Provide the (x, y) coordinate of the cell's center where the given text is located.  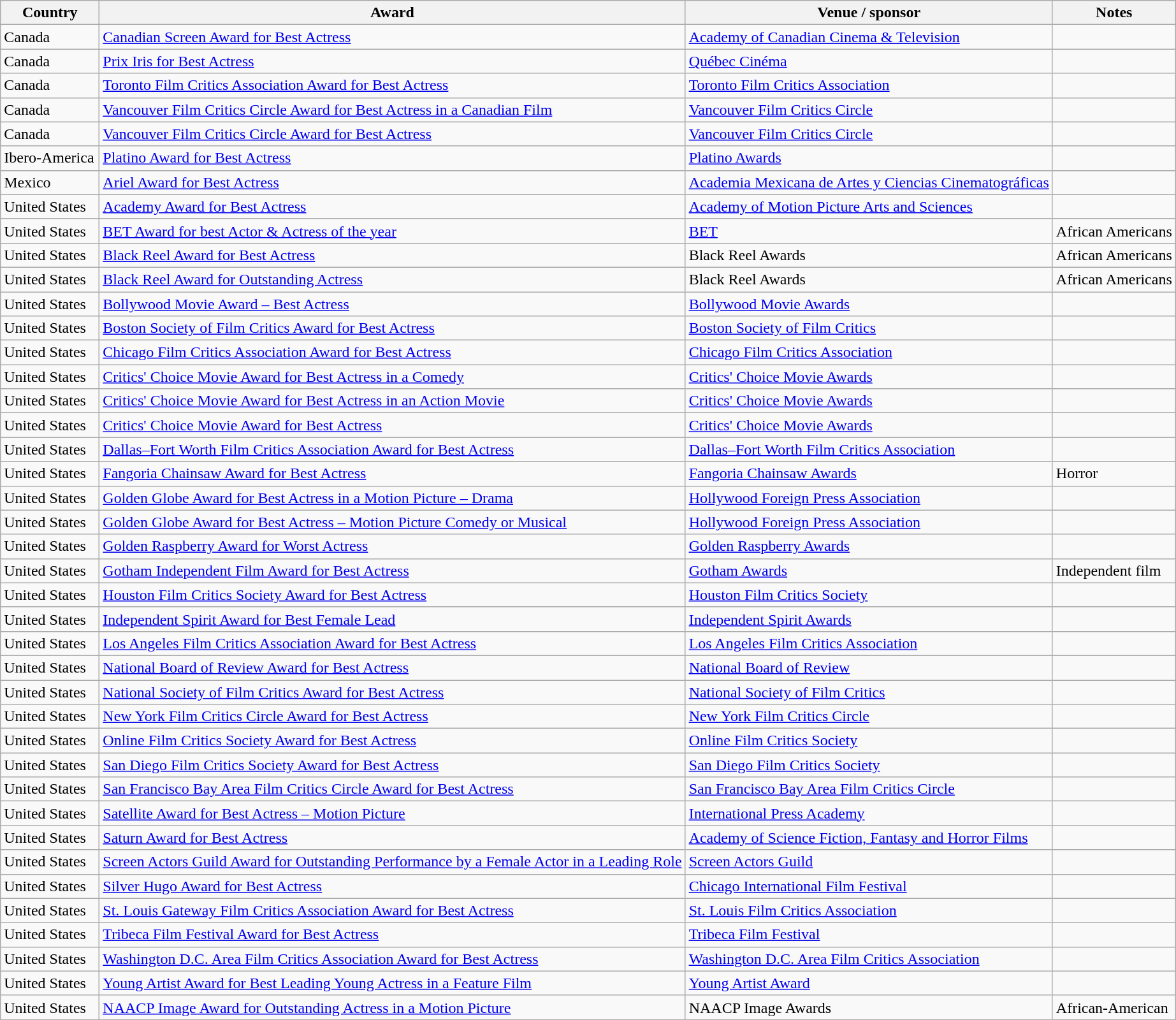
Washington D.C. Area Film Critics Association (869, 959)
San Francisco Bay Area Film Critics Circle (869, 789)
Prix Iris for Best Actress (393, 61)
Golden Raspberry Awards (869, 546)
Critics' Choice Movie Award for Best Actress in an Action Movie (393, 401)
Country (50, 13)
National Board of Review (869, 667)
NAACP Image Awards (869, 1007)
Silver Hugo Award for Best Actress (393, 886)
Canadian Screen Award for Best Actress (393, 37)
Critics' Choice Movie Award for Best Actress in a Comedy (393, 377)
Golden Raspberry Award for Worst Actress (393, 546)
Toronto Film Critics Association (869, 85)
Fangoria Chainsaw Awards (869, 474)
National Society of Film Critics Award for Best Actress (393, 692)
Québec Cinéma (869, 61)
International Press Academy (869, 813)
Saturn Award for Best Actress (393, 838)
NAACP Image Award for Outstanding Actress in a Motion Picture (393, 1007)
Los Angeles Film Critics Association (869, 643)
Screen Actors Guild (869, 862)
Gotham Independent Film Award for Best Actress (393, 571)
Independent Spirit Award for Best Female Lead (393, 619)
Golden Globe Award for Best Actress in a Motion Picture – Drama (393, 498)
Golden Globe Award for Best Actress – Motion Picture Comedy or Musical (393, 522)
Chicago Film Critics Association Award for Best Actress (393, 353)
San Diego Film Critics Society Award for Best Actress (393, 765)
Chicago Film Critics Association (869, 353)
Gotham Awards (869, 571)
Bollywood Movie Award – Best Actress (393, 304)
Mexico (50, 182)
Dallas–Fort Worth Film Critics Association Award for Best Actress (393, 449)
Black Reel Award for Best Actress (393, 255)
Independent Spirit Awards (869, 619)
Black Reel Award for Outstanding Actress (393, 279)
Academy of Motion Picture Arts and Sciences (869, 207)
Toronto Film Critics Association Award for Best Actress (393, 85)
Online Film Critics Society (869, 741)
Venue / sponsor (869, 13)
Academy of Canadian Cinema & Television (869, 37)
Platino Award for Best Actress (393, 158)
New York Film Critics Circle Award for Best Actress (393, 717)
Academy Award for Best Actress (393, 207)
Young Artist Award (869, 983)
Tribeca Film Festival Award for Best Actress (393, 935)
National Board of Review Award for Best Actress (393, 667)
Screen Actors Guild Award for Outstanding Performance by a Female Actor in a Leading Role (393, 862)
National Society of Film Critics (869, 692)
Vancouver Film Critics Circle Award for Best Actress (393, 134)
BET Award for best Actor & Actress of the year (393, 231)
Ibero-America (50, 158)
San Diego Film Critics Society (869, 765)
Vancouver Film Critics Circle Award for Best Actress in a Canadian Film (393, 110)
Online Film Critics Society Award for Best Actress (393, 741)
Independent film (1114, 571)
St. Louis Film Critics Association (869, 910)
Notes (1114, 13)
Bollywood Movie Awards (869, 304)
Los Angeles Film Critics Association Award for Best Actress (393, 643)
Fangoria Chainsaw Award for Best Actress (393, 474)
BET (869, 231)
St. Louis Gateway Film Critics Association Award for Best Actress (393, 910)
Critics' Choice Movie Award for Best Actress (393, 425)
Houston Film Critics Society Award for Best Actress (393, 595)
African-American (1114, 1007)
Tribeca Film Festival (869, 935)
New York Film Critics Circle (869, 717)
Satellite Award for Best Actress – Motion Picture (393, 813)
Ariel Award for Best Actress (393, 182)
Boston Society of Film Critics Award for Best Actress (393, 328)
Boston Society of Film Critics (869, 328)
Horror (1114, 474)
Young Artist Award for Best Leading Young Actress in a Feature Film (393, 983)
Houston Film Critics Society (869, 595)
Academia Mexicana de Artes y Ciencias Cinematográficas (869, 182)
Chicago International Film Festival (869, 886)
Academy of Science Fiction, Fantasy and Horror Films (869, 838)
Washington D.C. Area Film Critics Association Award for Best Actress (393, 959)
San Francisco Bay Area Film Critics Circle Award for Best Actress (393, 789)
Award (393, 13)
Dallas–Fort Worth Film Critics Association (869, 449)
Platino Awards (869, 158)
